Return [X, Y] of the center of cell containing provided text 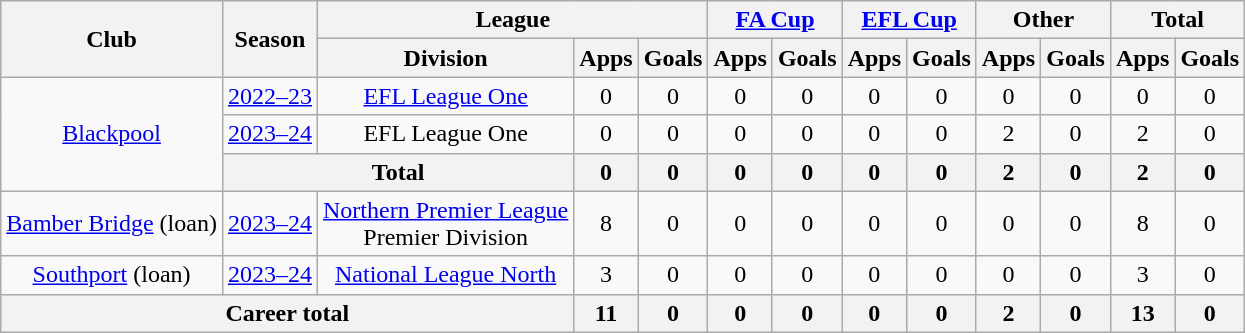
Division [445, 58]
Season [270, 39]
Club [112, 39]
Career total [288, 313]
13 [1142, 313]
EFL Cup [909, 20]
Northern Premier LeaguePremier Division [445, 224]
League [512, 20]
Southport (loan) [112, 275]
11 [606, 313]
National League North [445, 275]
Other [1043, 20]
2022–23 [270, 96]
FA Cup [775, 20]
Blackpool [112, 134]
Bamber Bridge (loan) [112, 224]
